Output the [X, Y] coordinate of the center of the cell containing the given text.  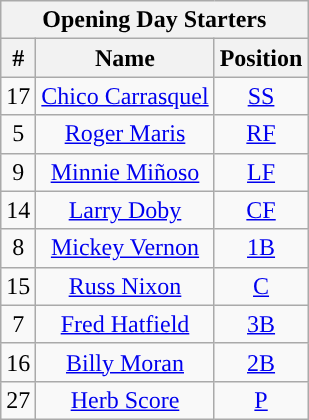
17 [18, 96]
Larry Doby [125, 210]
Mickey Vernon [125, 248]
C [261, 286]
Opening Day Starters [154, 20]
1B [261, 248]
9 [18, 172]
# [18, 58]
Billy Moran [125, 362]
P [261, 400]
Herb Score [125, 400]
LF [261, 172]
16 [18, 362]
15 [18, 286]
SS [261, 96]
Roger Maris [125, 134]
14 [18, 210]
Name [125, 58]
8 [18, 248]
CF [261, 210]
5 [18, 134]
3B [261, 324]
Fred Hatfield [125, 324]
Minnie Miñoso [125, 172]
2B [261, 362]
Position [261, 58]
27 [18, 400]
Russ Nixon [125, 286]
7 [18, 324]
Chico Carrasquel [125, 96]
RF [261, 134]
